Search for the cell housing the specified text and yield its (X, Y) center coordinate. 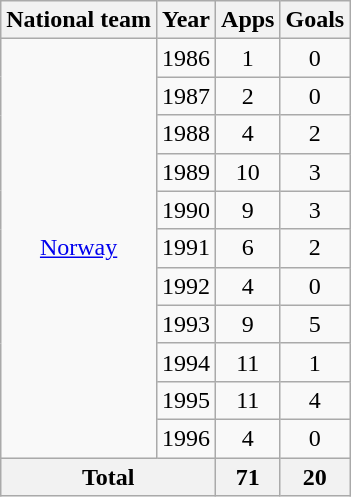
1986 (186, 58)
1991 (186, 248)
20 (315, 477)
1989 (186, 172)
National team (79, 20)
Goals (315, 20)
10 (248, 172)
Norway (79, 248)
1993 (186, 324)
Year (186, 20)
6 (248, 248)
1987 (186, 96)
71 (248, 477)
Apps (248, 20)
1994 (186, 362)
1990 (186, 210)
1996 (186, 438)
1988 (186, 134)
Total (108, 477)
1992 (186, 286)
5 (315, 324)
1995 (186, 400)
